Extract the [X, Y] coordinate from the center of the cell holding the provided text.  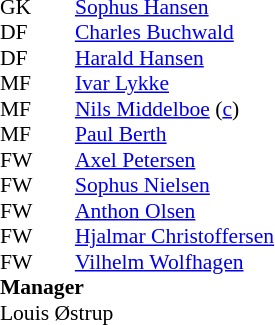
Hjalmar Christoffersen [174, 237]
Anthon Olsen [174, 211]
Nils Middelboe (c) [174, 109]
Charles Buchwald [174, 33]
Sophus Nielsen [174, 185]
Harald Hansen [174, 58]
Manager [137, 287]
Ivar Lykke [174, 83]
Vilhelm Wolfhagen [174, 262]
Axel Petersen [174, 160]
Paul Berth [174, 135]
